Return the (X, Y) coordinate for the center point of the cell that contains the specified text.  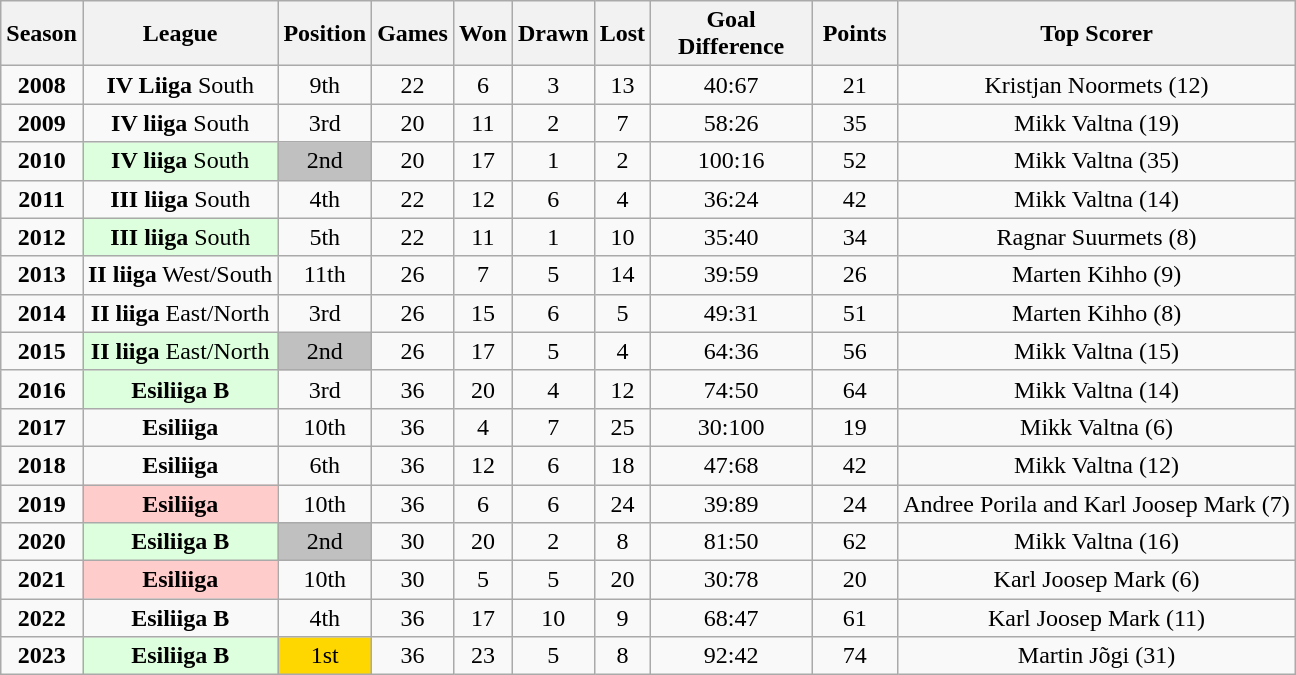
2022 (42, 618)
2008 (42, 85)
2016 (42, 389)
36:24 (732, 199)
62 (855, 542)
2023 (42, 656)
2009 (42, 123)
61 (855, 618)
40:67 (732, 85)
Marten Kihho (8) (1097, 313)
51 (855, 313)
1st (325, 656)
5th (325, 237)
2018 (42, 465)
2015 (42, 351)
Mikk Valtna (15) (1097, 351)
3 (553, 85)
81:50 (732, 542)
2010 (42, 161)
2012 (42, 237)
2013 (42, 275)
100:16 (732, 161)
47:68 (732, 465)
League (180, 34)
Goal Difference (732, 34)
Mikk Valtna (6) (1097, 427)
30:78 (732, 580)
68:47 (732, 618)
18 (622, 465)
Martin Jõgi (31) (1097, 656)
52 (855, 161)
Position (325, 34)
Mikk Valtna (12) (1097, 465)
II liiga West/South (180, 275)
Lost (622, 34)
Kristjan Noormets (12) (1097, 85)
13 (622, 85)
64 (855, 389)
11th (325, 275)
35:40 (732, 237)
2021 (42, 580)
92:42 (732, 656)
IV Liiga South (180, 85)
21 (855, 85)
Ragnar Suurmets (8) (1097, 237)
9 (622, 618)
19 (855, 427)
9th (325, 85)
Mikk Valtna (19) (1097, 123)
2020 (42, 542)
Karl Joosep Mark (11) (1097, 618)
Mikk Valtna (35) (1097, 161)
Top Scorer (1097, 34)
35 (855, 123)
23 (482, 656)
Won (482, 34)
Mikk Valtna (16) (1097, 542)
2014 (42, 313)
74:50 (732, 389)
39:89 (732, 503)
58:26 (732, 123)
Points (855, 34)
14 (622, 275)
Andree Porila and Karl Joosep Mark (7) (1097, 503)
25 (622, 427)
2011 (42, 199)
Karl Joosep Mark (6) (1097, 580)
Season (42, 34)
Drawn (553, 34)
15 (482, 313)
Marten Kihho (9) (1097, 275)
64:36 (732, 351)
Games (413, 34)
34 (855, 237)
39:59 (732, 275)
30:100 (732, 427)
49:31 (732, 313)
6th (325, 465)
74 (855, 656)
2019 (42, 503)
2017 (42, 427)
56 (855, 351)
